Provide the [x, y] coordinate of the cell's center where the given text is located.  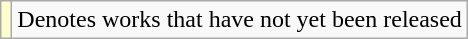
Denotes works that have not yet been released [240, 20]
